Pinpoint the cell where the given text exists, returning its [X, Y] midpoint coordinate. 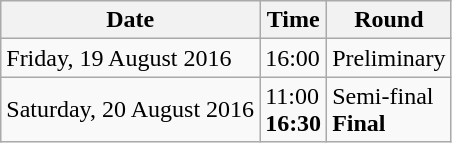
Date [130, 20]
16:00 [294, 58]
Preliminary [389, 58]
Friday, 19 August 2016 [130, 58]
Time [294, 20]
Saturday, 20 August 2016 [130, 110]
11:0016:30 [294, 110]
Semi-finalFinal [389, 110]
Round [389, 20]
